Scan for the cell matching the given text and deliver its [x, y] coordinate at center. 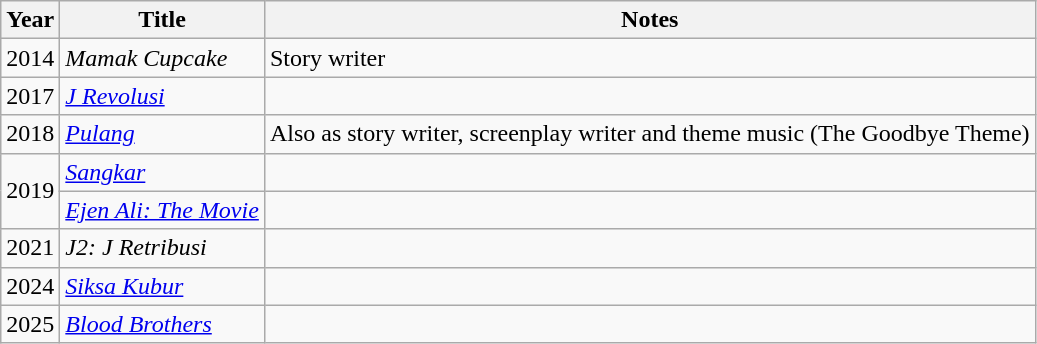
J Revolusi [162, 96]
Siksa Kubur [162, 286]
Title [162, 20]
Story writer [650, 58]
2025 [30, 324]
Also as story writer, screenplay writer and theme music (The Goodbye Theme) [650, 134]
J2: J Retribusi [162, 248]
Mamak Cupcake [162, 58]
Pulang [162, 134]
2014 [30, 58]
Blood Brothers [162, 324]
2021 [30, 248]
Ejen Ali: The Movie [162, 210]
2018 [30, 134]
Sangkar [162, 172]
2024 [30, 286]
2017 [30, 96]
2019 [30, 191]
Notes [650, 20]
Year [30, 20]
